Detect which cell encompasses the target text, then output its (x, y) center coordinate. 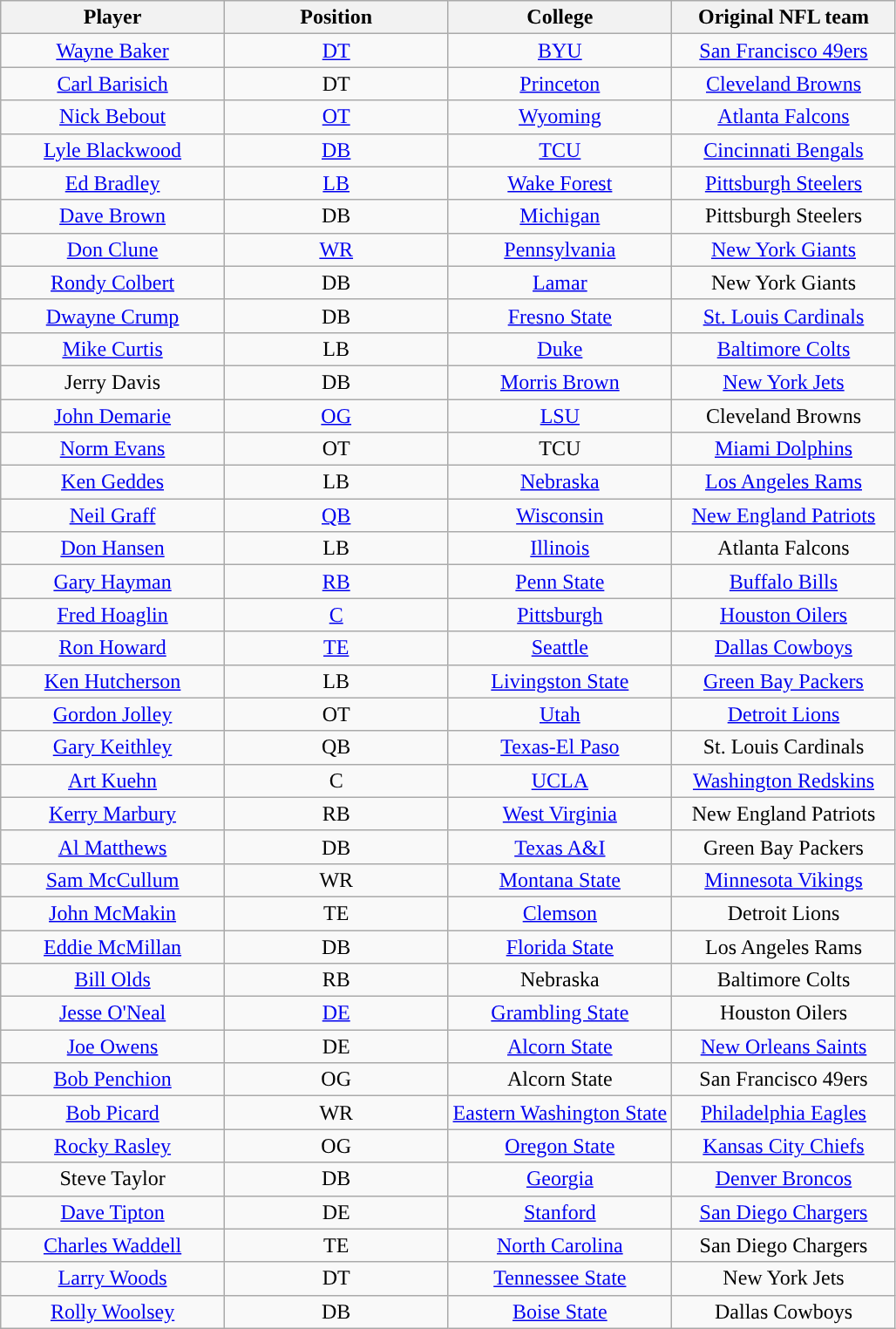
Wake Forest (560, 183)
West Virginia (560, 814)
Grambling State (560, 1013)
Wyoming (560, 117)
Fresno State (560, 316)
Pittsburgh (560, 615)
Denver Broncos (784, 1179)
Georgia (560, 1179)
Wisconsin (560, 515)
Seattle (560, 648)
Don Hansen (113, 549)
Tennessee State (560, 1278)
Philadelphia Eagles (784, 1113)
BYU (560, 51)
Lamar (560, 283)
Minnesota Vikings (784, 880)
Sam McCullum (113, 880)
Bob Penchion (113, 1080)
Dave Brown (113, 216)
Utah (560, 714)
Al Matthews (113, 847)
North Carolina (560, 1245)
Carl Barisich (113, 84)
Larry Woods (113, 1278)
Kerry Marbury (113, 814)
Eastern Washington State (560, 1113)
Duke (560, 349)
Florida State (560, 946)
Gordon Jolley (113, 714)
Rolly Woolsey (113, 1312)
Boise State (560, 1312)
Position (336, 17)
Oregon State (560, 1146)
Dwayne Crump (113, 316)
Dave Tipton (113, 1212)
New Orleans Saints (784, 1046)
Jerry Davis (113, 382)
Ken Geddes (113, 482)
Mike Curtis (113, 349)
College (560, 17)
Bob Picard (113, 1113)
Washington Redskins (784, 780)
Joe Owens (113, 1046)
Penn State (560, 582)
Rondy Colbert (113, 283)
Texas-El Paso (560, 747)
Ron Howard (113, 648)
Norm Evans (113, 449)
Player (113, 17)
Original NFL team (784, 17)
Illinois (560, 549)
Steve Taylor (113, 1179)
Michigan (560, 216)
Buffalo Bills (784, 582)
Livingston State (560, 681)
Don Clune (113, 249)
UCLA (560, 780)
Stanford (560, 1212)
Charles Waddell (113, 1245)
Art Kuehn (113, 780)
Bill Olds (113, 980)
Wayne Baker (113, 51)
John McMakin (113, 913)
Montana State (560, 880)
Gary Hayman (113, 582)
Cincinnati Bengals (784, 150)
Lyle Blackwood (113, 150)
Nick Bebout (113, 117)
Kansas City Chiefs (784, 1146)
Eddie McMillan (113, 946)
Pennsylvania (560, 249)
Princeton (560, 84)
LSU (560, 416)
Texas A&I (560, 847)
Clemson (560, 913)
Jesse O'Neal (113, 1013)
Gary Keithley (113, 747)
Ed Bradley (113, 183)
Ken Hutcherson (113, 681)
John Demarie (113, 416)
Miami Dolphins (784, 449)
Morris Brown (560, 382)
Rocky Rasley (113, 1146)
Fred Hoaglin (113, 615)
Neil Graff (113, 515)
